Find where the given text appears and provide that cell's center as [x, y] coordinate. 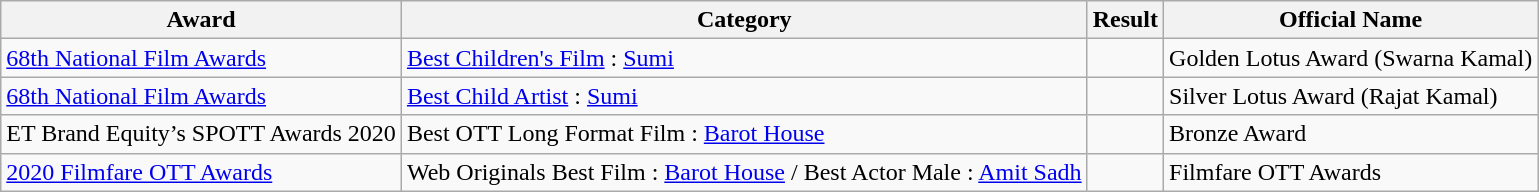
Result [1125, 20]
Official Name [1351, 20]
Golden Lotus Award (Swarna Kamal) [1351, 58]
Award [202, 20]
Filmfare OTT Awards [1351, 172]
Best OTT Long Format Film : Barot House [744, 134]
Best Children's Film : Sumi [744, 58]
Bronze Award [1351, 134]
Best Child Artist : Sumi [744, 96]
Silver Lotus Award (Rajat Kamal) [1351, 96]
ET Brand Equity’s SPOTT Awards 2020 [202, 134]
2020 Filmfare OTT Awards [202, 172]
Category [744, 20]
Web Originals Best Film : Barot House / Best Actor Male : Amit Sadh [744, 172]
